Find where the given text appears and provide that cell's center as [x, y] coordinate. 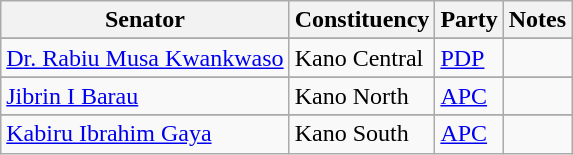
Dr. Rabiu Musa Kwankwaso [145, 58]
Kano North [362, 96]
Kano Central [362, 58]
PDP [469, 58]
Kabiru Ibrahim Gaya [145, 134]
Jibrin I Barau [145, 96]
Notes [537, 20]
Senator [145, 20]
Party [469, 20]
Kano South [362, 134]
Constituency [362, 20]
